Scan for the cell matching the given text and deliver its (x, y) coordinate at center. 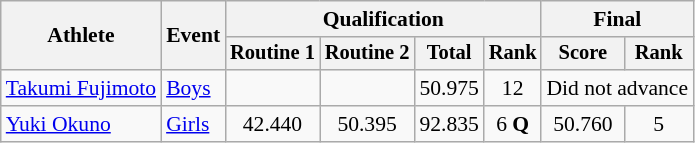
Did not advance (617, 88)
Girls (193, 124)
Takumi Fujimoto (81, 88)
Routine 2 (368, 54)
Athlete (81, 36)
Qualification (383, 19)
6 Q (513, 124)
50.975 (448, 88)
92.835 (448, 124)
5 (658, 124)
Routine 1 (272, 54)
Yuki Okuno (81, 124)
Boys (193, 88)
Event (193, 36)
50.395 (368, 124)
Score (582, 54)
42.440 (272, 124)
50.760 (582, 124)
Total (448, 54)
Final (617, 19)
12 (513, 88)
